Search for the cell housing the specified text and yield its [X, Y] center coordinate. 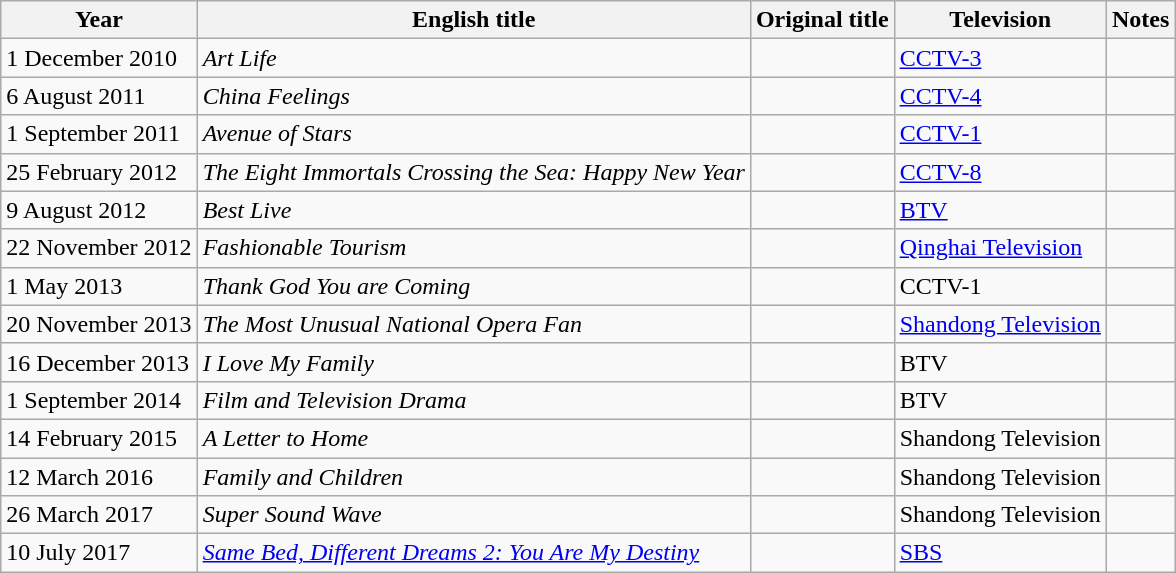
I Love My Family [474, 362]
Avenue of Stars [474, 134]
9 August 2012 [99, 210]
The Eight Immortals Crossing the Sea: Happy New Year [474, 172]
20 November 2013 [99, 324]
A Letter to Home [474, 438]
1 September 2014 [99, 400]
1 May 2013 [99, 286]
26 March 2017 [99, 515]
Qinghai Television [1000, 248]
CCTV-8 [1000, 172]
Year [99, 20]
Fashionable Tourism [474, 248]
Television [1000, 20]
10 July 2017 [99, 553]
Same Bed, Different Dreams 2: You Are My Destiny [474, 553]
22 November 2012 [99, 248]
Thank God You are Coming [474, 286]
Notes [1140, 20]
Original title [822, 20]
6 August 2011 [99, 96]
The Most Unusual National Opera Fan [474, 324]
25 February 2012 [99, 172]
1 December 2010 [99, 58]
16 December 2013 [99, 362]
Super Sound Wave [474, 515]
SBS [1000, 553]
14 February 2015 [99, 438]
China Feelings [474, 96]
Best Live [474, 210]
English title [474, 20]
Family and Children [474, 477]
CCTV-4 [1000, 96]
1 September 2011 [99, 134]
Art Life [474, 58]
Film and Television Drama [474, 400]
12 March 2016 [99, 477]
CCTV-3 [1000, 58]
